Provide the (x, y) coordinate of the cell's center where the given text is located.  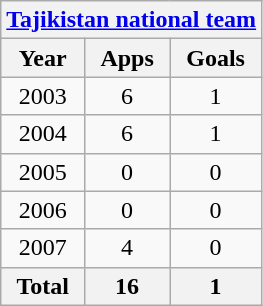
2004 (43, 134)
2007 (43, 248)
4 (128, 248)
2005 (43, 172)
Tajikistan national team (132, 20)
Total (43, 286)
16 (128, 286)
2003 (43, 96)
Year (43, 58)
2006 (43, 210)
Goals (216, 58)
Apps (128, 58)
